Determine the [x, y] coordinate at the center of the cell enclosing the given text.  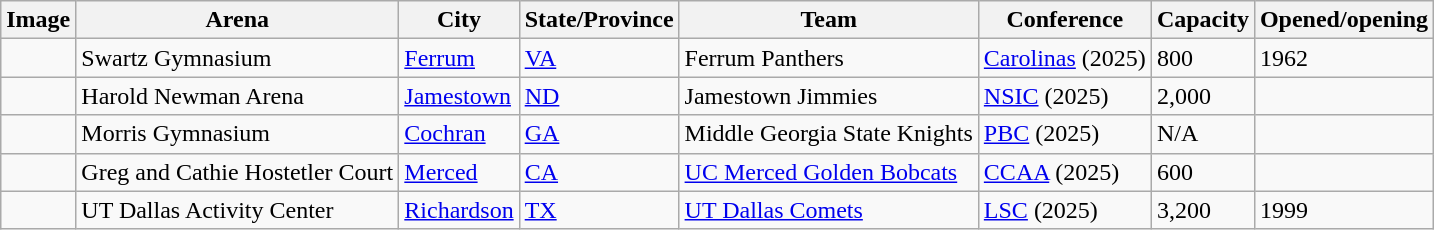
Merced [459, 172]
UC Merced Golden Bobcats [828, 172]
Capacity [1202, 20]
LSC (2025) [1064, 210]
1962 [1344, 58]
Morris Gymnasium [238, 134]
N/A [1202, 134]
ND [599, 96]
Team [828, 20]
600 [1202, 172]
TX [599, 210]
Richardson [459, 210]
GA [599, 134]
Ferrum Panthers [828, 58]
Ferrum [459, 58]
Jamestown Jimmies [828, 96]
Jamestown [459, 96]
800 [1202, 58]
UT Dallas Comets [828, 210]
State/Province [599, 20]
Conference [1064, 20]
VA [599, 58]
2,000 [1202, 96]
3,200 [1202, 210]
Middle Georgia State Knights [828, 134]
1999 [1344, 210]
Carolinas (2025) [1064, 58]
Swartz Gymnasium [238, 58]
NSIC (2025) [1064, 96]
Harold Newman Arena [238, 96]
Greg and Cathie Hostetler Court [238, 172]
Image [38, 20]
Opened/opening [1344, 20]
CCAA (2025) [1064, 172]
CA [599, 172]
UT Dallas Activity Center [238, 210]
City [459, 20]
PBC (2025) [1064, 134]
Arena [238, 20]
Cochran [459, 134]
